Search for the cell housing the specified text and yield its [X, Y] center coordinate. 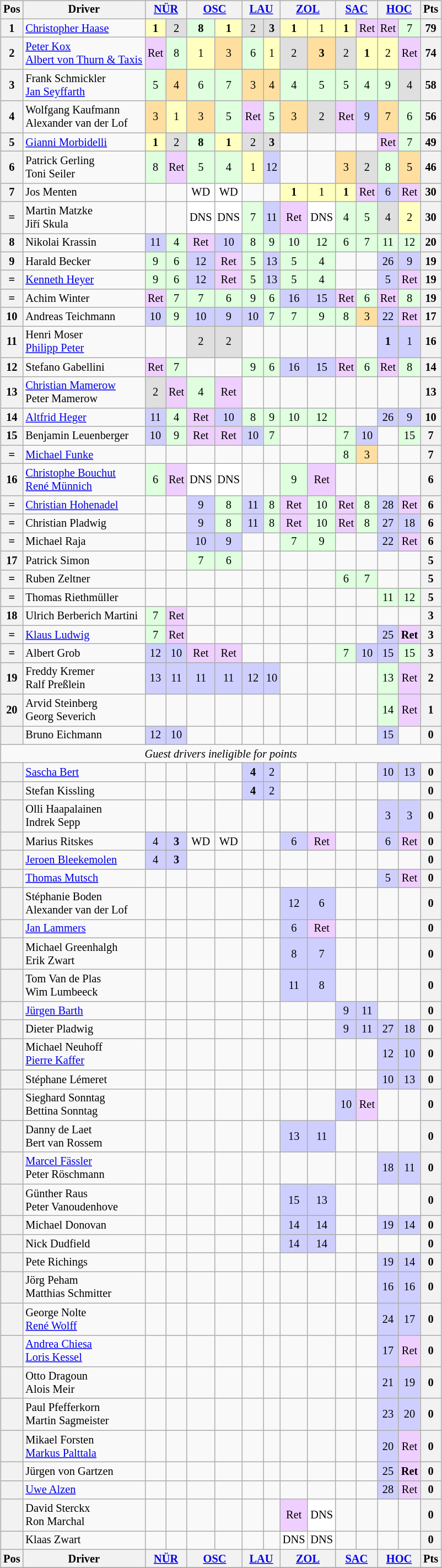
Sascha Bert [84, 772]
Olli Haapalainen Indrek Sepp [84, 816]
Guest drivers ineligible for points [220, 754]
Freddy Kremer Ralf Preßlein [84, 678]
Sieghard Sonntag Bettina Sonntag [84, 1105]
46 [431, 167]
Andrea Chiesa Loris Kessel [84, 1351]
Dieter Pladwig [84, 1029]
Christian Pladwig [84, 523]
Christopher Haase [84, 28]
Stéphanie Boden Alexander van der Lof [84, 904]
24 [388, 1319]
Patrick Gerling Toni Seiler [84, 167]
Patrick Simon [84, 560]
Andreas Teichmann [84, 317]
Thomas Riethmüller [84, 598]
Kenneth Heyer [84, 280]
Michael Raja [84, 542]
Mikael Forsten Markus Palttala [84, 1446]
Klaus Ludwig [84, 635]
Jürgen von Gartzen [84, 1472]
Michael Funke [84, 455]
Klaas Zwart [84, 1540]
Uwe Alzen [84, 1490]
Jan Lammers [84, 929]
Michael Greenhalgh Erik Zwart [84, 954]
Marcel Fässler Peter Röschmann [84, 1168]
Bruno Eichmann [84, 736]
Peter Kox Albert von Thurn & Taxis [84, 53]
Günther Raus Peter Vanoudenhove [84, 1200]
Jeroen Bleekemolen [84, 860]
58 [431, 85]
Michael Donovan [84, 1225]
Benjamin Leuenberger [84, 436]
Achim Winter [84, 299]
Martin Matzke Jiří Skula [84, 218]
Jörg Peham Matthias Schmitter [84, 1288]
Nick Dudfield [84, 1243]
Frank Schmickler Jan Seyffarth [84, 85]
Nikolai Krassin [84, 243]
Christian Hohenadel [84, 505]
49 [431, 142]
79 [431, 28]
David Sterckx Ron Marchal [84, 1515]
George Nolte René Wolff [84, 1319]
Ruben Zeltner [84, 579]
Danny de Laet Bert van Rossem [84, 1137]
Altfrid Heger [84, 418]
Jürgen Barth [84, 1011]
Arvid Steinberg Georg Severich [84, 710]
Christophe Bouchut René Münnich [84, 480]
Jos Menten [84, 192]
Paul Pfefferkorn Martin Sagmeister [84, 1414]
Tom Van de Plas Wim Lumbeeck [84, 986]
Marius Ritskes [84, 841]
Pete Richings [84, 1262]
Stefano Gabellini [84, 367]
Gianni Morbidelli [84, 142]
56 [431, 117]
Wolfgang Kaufmann Alexander van der Lof [84, 117]
Stéphane Lémeret [84, 1079]
Christian Mamerow Peter Mamerow [84, 392]
74 [431, 53]
Otto Dragoun Alois Meir [84, 1383]
23 [388, 1414]
Stefan Kissling [84, 791]
Harald Becker [84, 261]
Henri Moser Philipp Peter [84, 342]
Michael Neuhoff Pierre Kaffer [84, 1055]
Thomas Mutsch [84, 878]
Albert Grob [84, 653]
Ulrich Berberich Martini [84, 616]
21 [388, 1383]
